Find where the given text appears and provide that cell's center as (x, y) coordinate. 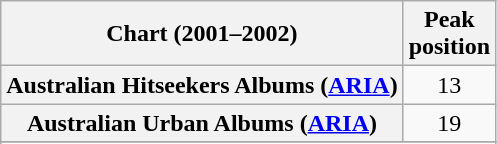
Peakposition (449, 34)
13 (449, 85)
Australian Urban Albums (ARIA) (202, 123)
19 (449, 123)
Chart (2001–2002) (202, 34)
Australian Hitseekers Albums (ARIA) (202, 85)
